Return the (X, Y) coordinate for the center point of the cell that contains the specified text.  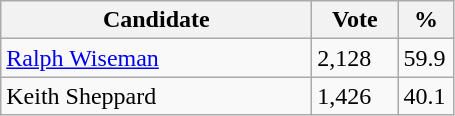
40.1 (426, 96)
Vote (355, 20)
1,426 (355, 96)
Candidate (156, 20)
% (426, 20)
59.9 (426, 58)
2,128 (355, 58)
Ralph Wiseman (156, 58)
Keith Sheppard (156, 96)
